From the cell containing the given text, extract its center point as [X, Y] coordinate. 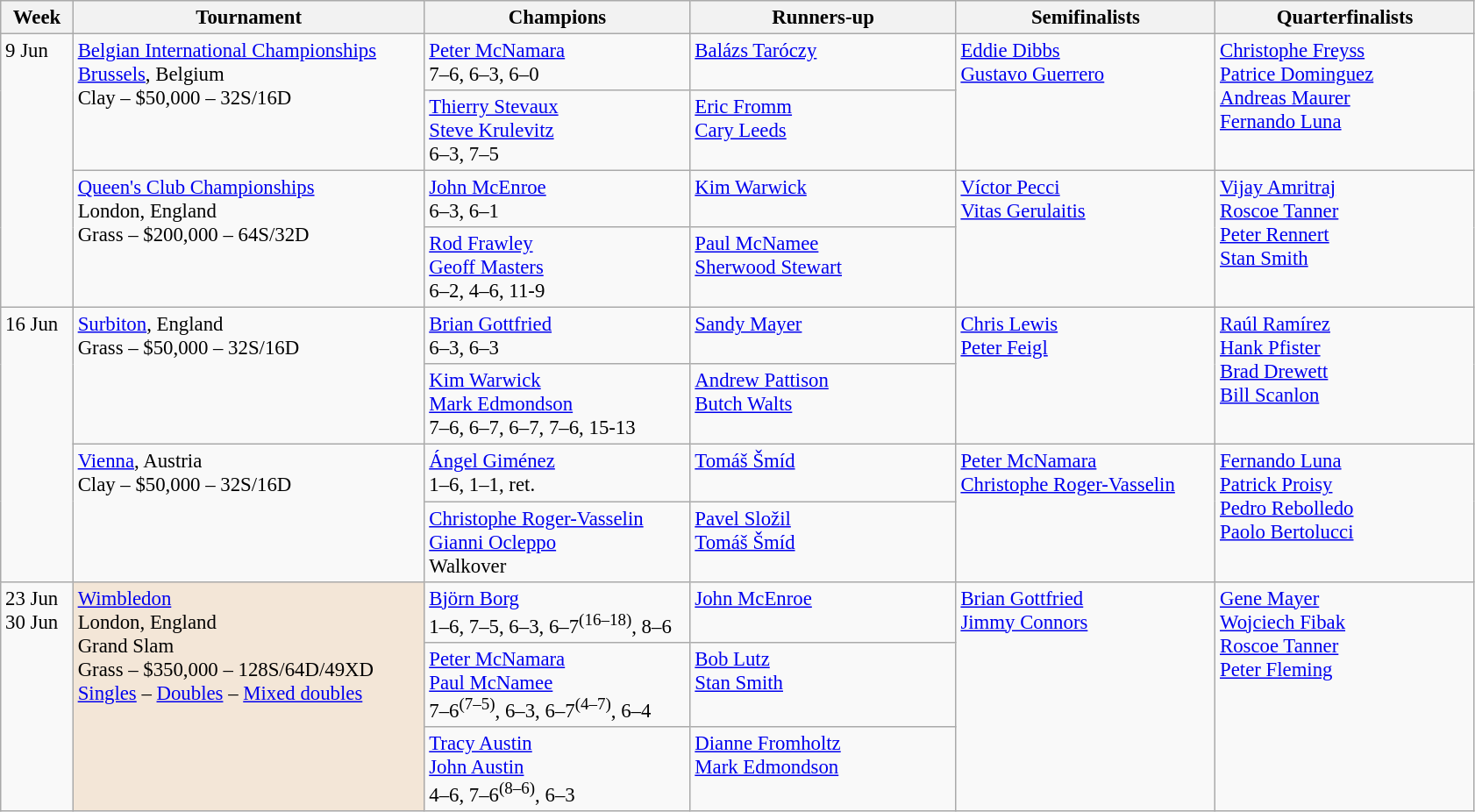
Vijay Amritraj Roscoe Tanner Peter Rennert Stan Smith [1345, 239]
Christophe Roger-Vasselin Gianni Ocleppo Walkover [558, 542]
23 Jun30 Jun [37, 696]
Kim Warwick Mark Edmondson 7–6, 6–7, 6–7, 7–6, 15-13 [558, 405]
John McEnroe 6–3, 6–1 [558, 200]
Sandy Mayer [823, 337]
Dianne Fromholtz Mark Edmondson [823, 769]
Andrew Pattison Butch Walts [823, 405]
Brian Gottfried 6–3, 6–3 [558, 337]
Ángel Giménez 1–6, 1–1, ret. [558, 474]
16 Jun [37, 445]
Björn Borg 1–6, 7–5, 6–3, 6–7(16–18), 8–6 [558, 612]
Pavel Složil Tomáš Šmíd [823, 542]
Gene Mayer Wojciech Fibak Roscoe Tanner Peter Fleming [1345, 696]
Eddie Dibbs Gustavo Guerrero [1086, 103]
Fernando Luna Patrick Proisy Pedro Rebolledo Paolo Bertolucci [1345, 513]
John McEnroe [823, 612]
Raúl Ramírez Hank Pfister Brad Drewett Bill Scanlon [1345, 376]
Chris Lewis Peter Feigl [1086, 376]
Balázs Taróczy [823, 63]
Christophe Freyss Patrice Dominguez Andreas Maurer Fernando Luna [1345, 103]
Semifinalists [1086, 18]
Surbiton, England Grass – $50,000 – 32S/16D [249, 376]
Tracy Austin John Austin 4–6, 7–6(8–6), 6–3 [558, 769]
Kim Warwick [823, 200]
Brian Gottfried Jimmy Connors [1086, 696]
Víctor Pecci Vitas Gerulaitis [1086, 239]
Thierry Stevaux Steve Krulevitz 6–3, 7–5 [558, 131]
Belgian International Championships Brussels, Belgium Clay – $50,000 – 32S/16D [249, 103]
9 Jun [37, 171]
Peter McNamara Paul McNamee 7–6(7–5), 6–3, 6–7(4–7), 6–4 [558, 684]
Eric Fromm Cary Leeds [823, 131]
Bob Lutz Stan Smith [823, 684]
Champions [558, 18]
Paul McNamee Sherwood Stewart [823, 267]
Peter McNamara Christophe Roger-Vasselin [1086, 513]
Rod Frawley Geoff Masters 6–2, 4–6, 11-9 [558, 267]
Peter McNamara 7–6, 6–3, 6–0 [558, 63]
Runners-up [823, 18]
Wimbledon London, England Grand Slam Grass – $350,000 – 128S/64D/49XD Singles – Doubles – Mixed doubles [249, 696]
Quarterfinalists [1345, 18]
Tomáš Šmíd [823, 474]
Vienna, Austria Clay – $50,000 – 32S/16D [249, 513]
Queen's Club Championships London, England Grass – $200,000 – 64S/32D [249, 239]
Week [37, 18]
Tournament [249, 18]
